Locate the cell with the specified text and output its [X, Y] center coordinate. 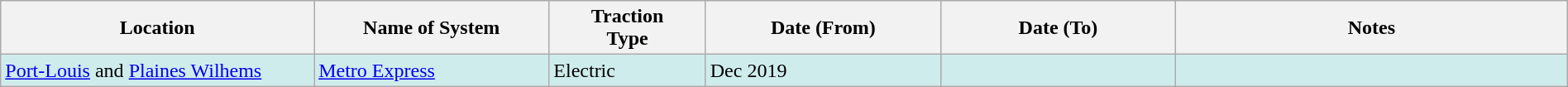
Location [157, 28]
Date (To) [1058, 28]
Port-Louis and Plaines Wilhems [157, 70]
Name of System [432, 28]
Dec 2019 [823, 70]
Date (From) [823, 28]
Notes [1372, 28]
Metro Express [432, 70]
TractionType [627, 28]
Electric [627, 70]
